Identify which cell holds the provided text, then report its [X, Y] central coordinate. 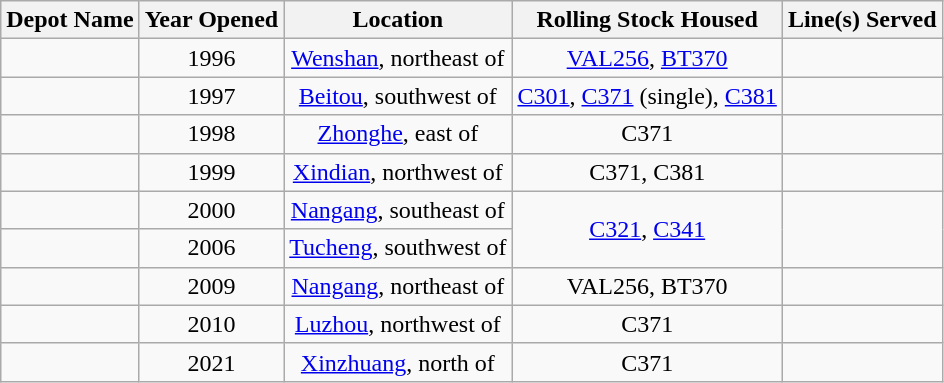
Nangang, northeast of [398, 286]
Nangang, southeast of [398, 210]
C321, C341 [647, 229]
1997 [212, 96]
Year Opened [212, 20]
Wenshan, northeast of [398, 58]
2006 [212, 248]
2021 [212, 362]
1996 [212, 58]
Zhonghe, east of [398, 134]
2009 [212, 286]
1999 [212, 172]
1998 [212, 134]
C301, C371 (single), C381 [647, 96]
2010 [212, 324]
Xindian, northwest of [398, 172]
Beitou, southwest of [398, 96]
Depot Name [70, 20]
Location [398, 20]
Xinzhuang, north of [398, 362]
C371, C381 [647, 172]
Rolling Stock Housed [647, 20]
2000 [212, 210]
Line(s) Served [862, 20]
Tucheng, southwest of [398, 248]
Luzhou, northwest of [398, 324]
